Return the (x, y) coordinate for the center point of the cell that contains the specified text.  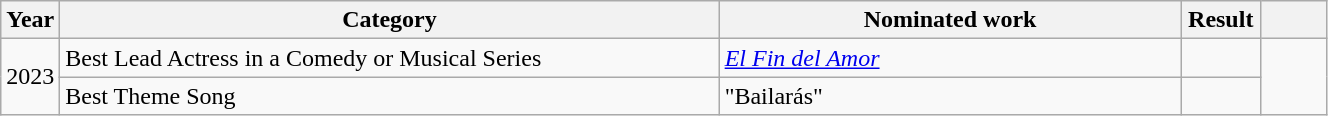
2023 (30, 77)
Year (30, 20)
El Fin del Amor (950, 58)
Nominated work (950, 20)
Best Theme Song (390, 96)
Best Lead Actress in a Comedy or Musical Series (390, 58)
Category (390, 20)
"Bailarás" (950, 96)
Result (1221, 20)
